Determine the [x, y] coordinate at the center of the cell enclosing the given text.  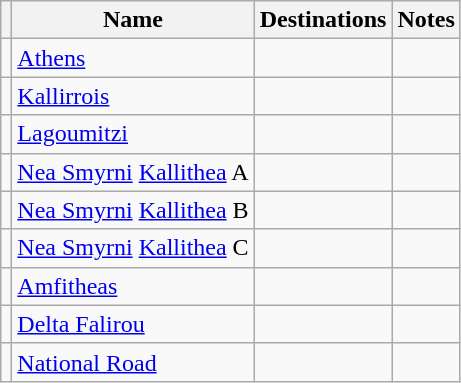
Nea Smyrni Kallithea C [133, 248]
Amfitheas [133, 286]
Notes [426, 20]
Lagoumitzi [133, 134]
Nea Smyrni Kallithea A [133, 172]
Kallirrois [133, 96]
Destinations [323, 20]
Athens [133, 58]
Nea Smyrni Kallithea B [133, 210]
Delta Falirou [133, 324]
National Road [133, 362]
Name [133, 20]
